Capture the cell that displays the provided text and extract its [X, Y] central coordinate. 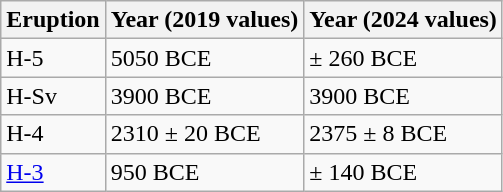
Year (2019 values) [204, 20]
H-3 [53, 172]
H-4 [53, 134]
± 140 BCE [404, 172]
2310 ± 20 BCE [204, 134]
950 BCE [204, 172]
H-Sv [53, 96]
± 260 BCE [404, 58]
Year (2024 values) [404, 20]
H-5 [53, 58]
2375 ± 8 BCE [404, 134]
5050 BCE [204, 58]
Eruption [53, 20]
